Pinpoint the cell where the given text exists, returning its (x, y) midpoint coordinate. 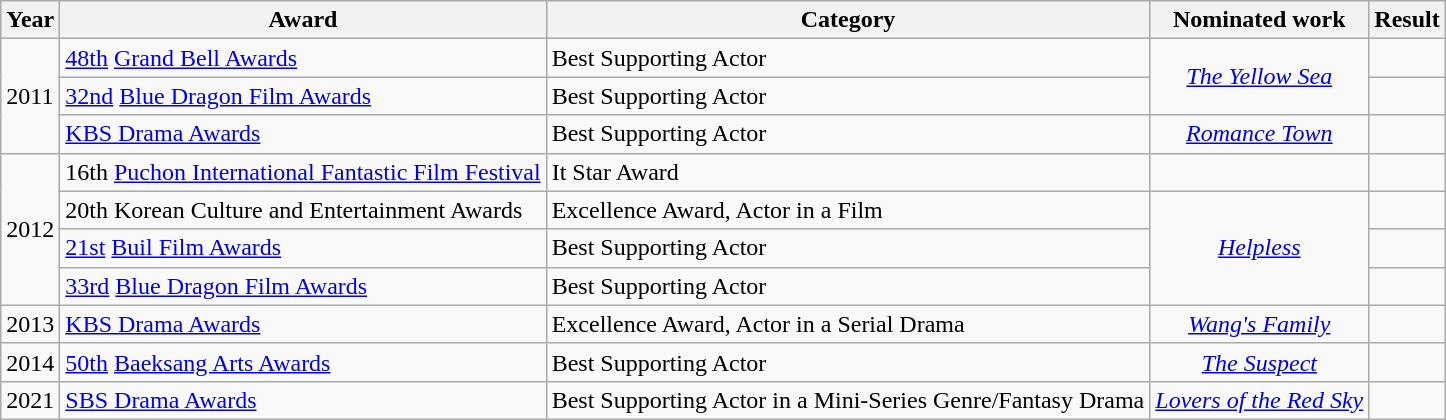
Excellence Award, Actor in a Serial Drama (848, 324)
Lovers of the Red Sky (1260, 400)
20th Korean Culture and Entertainment Awards (303, 210)
The Yellow Sea (1260, 77)
SBS Drama Awards (303, 400)
2012 (30, 229)
Romance Town (1260, 134)
Excellence Award, Actor in a Film (848, 210)
2013 (30, 324)
Year (30, 20)
50th Baeksang Arts Awards (303, 362)
Best Supporting Actor in a Mini-Series Genre/Fantasy Drama (848, 400)
2011 (30, 96)
Wang's Family (1260, 324)
16th Puchon International Fantastic Film Festival (303, 172)
Result (1407, 20)
33rd Blue Dragon Film Awards (303, 286)
It Star Award (848, 172)
21st Buil Film Awards (303, 248)
The Suspect (1260, 362)
32nd Blue Dragon Film Awards (303, 96)
Nominated work (1260, 20)
2021 (30, 400)
Helpless (1260, 248)
48th Grand Bell Awards (303, 58)
Award (303, 20)
Category (848, 20)
2014 (30, 362)
